Return [X, Y] of the center of cell containing provided text 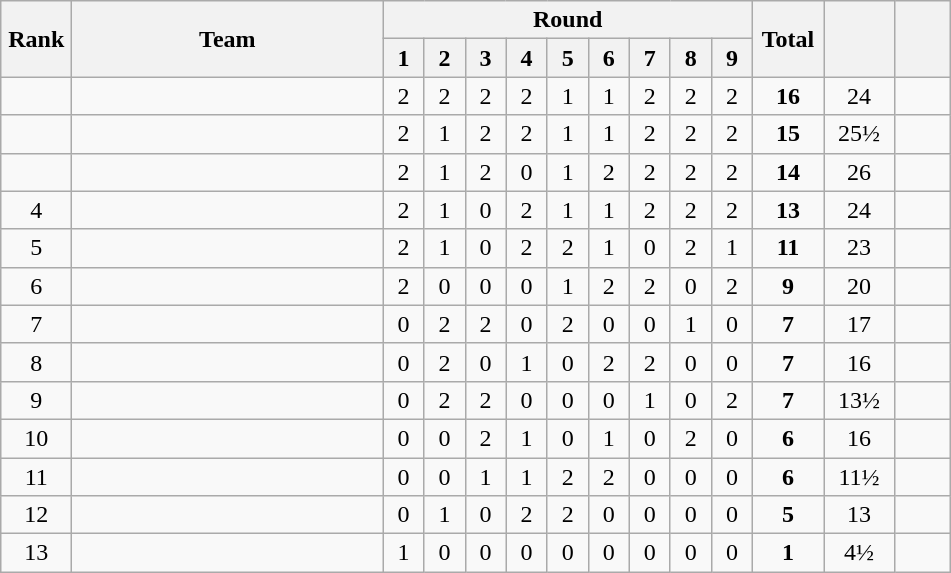
25½ [860, 134]
14 [788, 172]
17 [860, 324]
3 [486, 58]
Team [228, 39]
4½ [860, 553]
Total [788, 39]
26 [860, 172]
Rank [36, 39]
Round [568, 20]
10 [36, 438]
13½ [860, 400]
12 [36, 515]
20 [860, 286]
23 [860, 248]
11½ [860, 477]
15 [788, 134]
